For the text-containing cell, return its midpoint in [x, y] coordinate format. 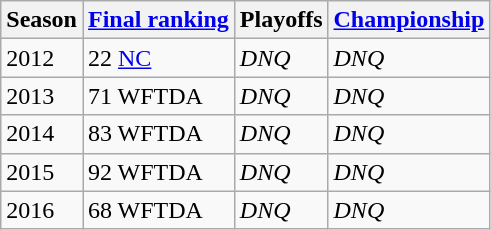
92 WFTDA [158, 172]
Final ranking [158, 20]
Playoffs [281, 20]
83 WFTDA [158, 134]
2016 [42, 210]
71 WFTDA [158, 96]
2015 [42, 172]
22 NC [158, 58]
68 WFTDA [158, 210]
2012 [42, 58]
2014 [42, 134]
Championship [409, 20]
2013 [42, 96]
Season [42, 20]
